Output the [X, Y] coordinate of the center of the cell containing the given text.  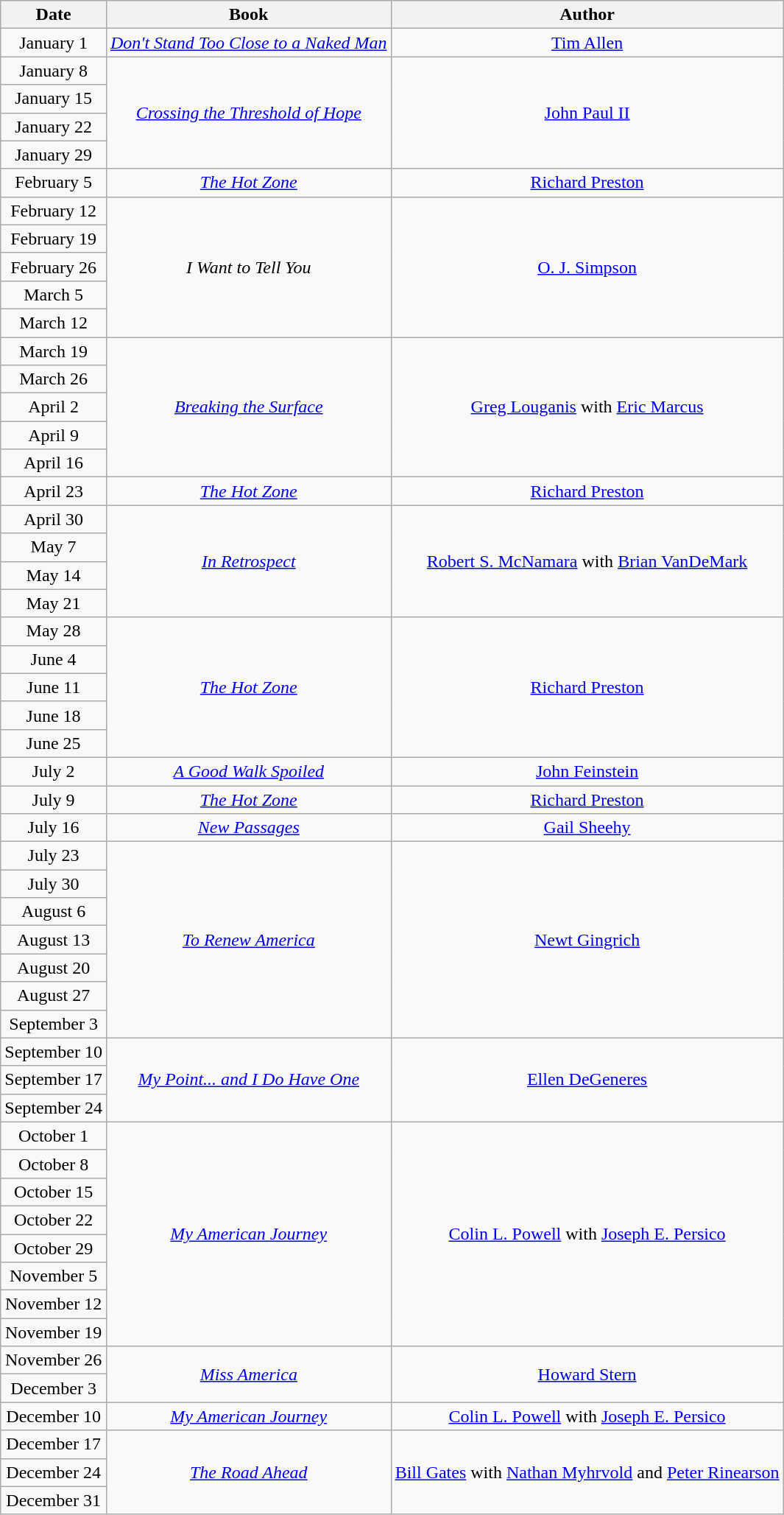
Howard Stern [587, 1374]
May 7 [54, 547]
February 26 [54, 267]
October 29 [54, 1248]
John Paul II [587, 113]
April 9 [54, 435]
John Feinstein [587, 771]
June 4 [54, 659]
September 3 [54, 1024]
April 16 [54, 463]
September 17 [54, 1080]
February 19 [54, 239]
October 1 [54, 1136]
May 28 [54, 631]
July 2 [54, 771]
November 19 [54, 1332]
December 3 [54, 1388]
My Point... and I Do Have One [249, 1080]
March 26 [54, 379]
Author [587, 15]
July 30 [54, 884]
Don't Stand Too Close to a Naked Man [249, 43]
January 22 [54, 127]
May 21 [54, 603]
March 5 [54, 295]
February 12 [54, 211]
Book [249, 15]
The Road Ahead [249, 1472]
Ellen DeGeneres [587, 1080]
November 12 [54, 1304]
O. J. Simpson [587, 267]
May 14 [54, 575]
January 1 [54, 43]
Breaking the Surface [249, 407]
Tim Allen [587, 43]
December 10 [54, 1416]
Robert S. McNamara with Brian VanDeMark [587, 561]
November 26 [54, 1360]
October 15 [54, 1192]
November 5 [54, 1276]
March 12 [54, 323]
August 20 [54, 968]
January 15 [54, 99]
Newt Gingrich [587, 940]
To Renew America [249, 940]
Crossing the Threshold of Hope [249, 113]
December 31 [54, 1500]
December 24 [54, 1472]
April 2 [54, 407]
July 16 [54, 828]
Gail Sheehy [587, 828]
September 10 [54, 1052]
December 17 [54, 1444]
February 5 [54, 183]
August 6 [54, 912]
I Want to Tell You [249, 267]
July 9 [54, 799]
April 23 [54, 491]
April 30 [54, 519]
June 11 [54, 687]
Greg Louganis with Eric Marcus [587, 407]
July 23 [54, 856]
August 13 [54, 940]
October 8 [54, 1164]
A Good Walk Spoiled [249, 771]
Date [54, 15]
August 27 [54, 996]
June 18 [54, 715]
Bill Gates with Nathan Myhrvold and Peter Rinearson [587, 1472]
January 8 [54, 71]
June 25 [54, 743]
New Passages [249, 828]
September 24 [54, 1108]
In Retrospect [249, 561]
October 22 [54, 1220]
Miss America [249, 1374]
January 29 [54, 155]
March 19 [54, 351]
